Determine the [X, Y] coordinate at the center of the cell enclosing the given text.  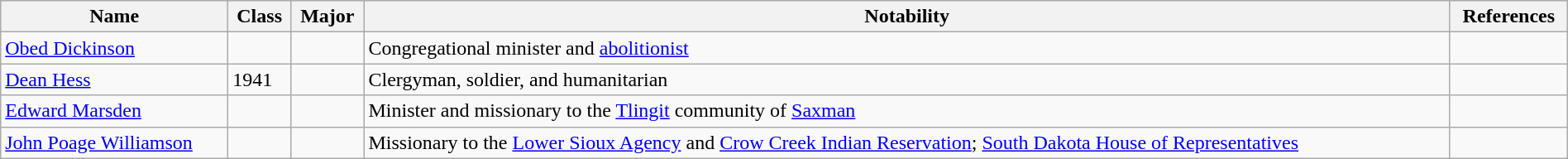
1941 [260, 79]
Notability [906, 17]
Obed Dickinson [114, 48]
Dean Hess [114, 79]
Minister and missionary to the Tlingit community of Saxman [906, 111]
Congregational minister and abolitionist [906, 48]
John Poage Williamson [114, 142]
Missionary to the Lower Sioux Agency and Crow Creek Indian Reservation; South Dakota House of Representatives [906, 142]
Major [327, 17]
Clergyman, soldier, and humanitarian [906, 79]
References [1508, 17]
Name [114, 17]
Class [260, 17]
Edward Marsden [114, 111]
